Return (X, Y) of the center of cell containing provided text 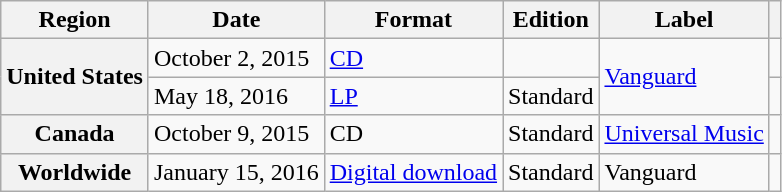
Canada (75, 134)
Digital download (413, 172)
October 2, 2015 (236, 58)
January 15, 2016 (236, 172)
Format (413, 20)
Date (236, 20)
October 9, 2015 (236, 134)
Region (75, 20)
Label (684, 20)
United States (75, 77)
Edition (551, 20)
Worldwide (75, 172)
Universal Music (684, 134)
LP (413, 96)
May 18, 2016 (236, 96)
